Pinpoint the cell where the given text exists, returning its [x, y] midpoint coordinate. 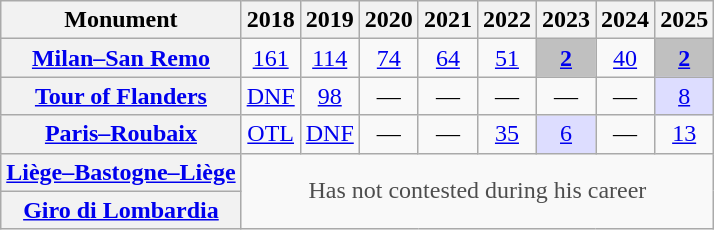
OTL [270, 134]
Has not contested during his career [478, 191]
2021 [448, 20]
Paris–Roubaix [121, 134]
114 [330, 58]
Liège–Bastogne–Liège [121, 172]
2022 [506, 20]
51 [506, 58]
2024 [626, 20]
2020 [388, 20]
161 [270, 58]
Monument [121, 20]
8 [684, 96]
35 [506, 134]
Giro di Lombardia [121, 210]
2019 [330, 20]
2025 [684, 20]
2018 [270, 20]
98 [330, 96]
13 [684, 134]
Tour of Flanders [121, 96]
64 [448, 58]
40 [626, 58]
6 [566, 134]
2023 [566, 20]
74 [388, 58]
Milan–San Remo [121, 58]
